Determine the [x, y] coordinate at the center of the cell enclosing the given text.  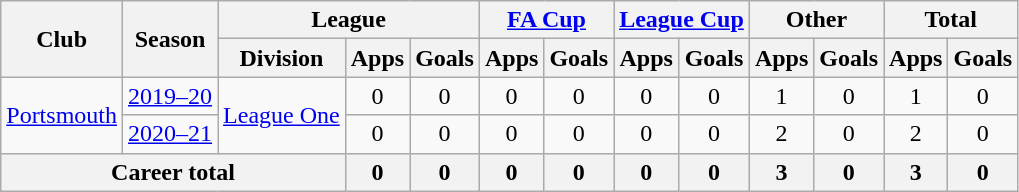
Division [282, 58]
2020–21 [170, 134]
League One [282, 115]
Club [62, 39]
League Cup [682, 20]
FA Cup [546, 20]
Total [951, 20]
Season [170, 39]
Portsmouth [62, 115]
Career total [173, 172]
Other [816, 20]
League [349, 20]
2019–20 [170, 96]
